Scan for the cell matching the given text and deliver its [X, Y] coordinate at center. 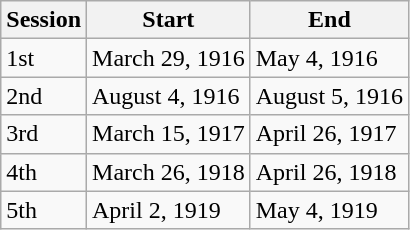
3rd [44, 134]
April 26, 1917 [329, 134]
March 29, 1916 [169, 58]
4th [44, 172]
April 26, 1918 [329, 172]
March 15, 1917 [169, 134]
August 5, 1916 [329, 96]
May 4, 1919 [329, 210]
Session [44, 20]
March 26, 1918 [169, 172]
2nd [44, 96]
August 4, 1916 [169, 96]
Start [169, 20]
1st [44, 58]
April 2, 1919 [169, 210]
5th [44, 210]
May 4, 1916 [329, 58]
End [329, 20]
